Return [X, Y] of the center of cell containing provided text 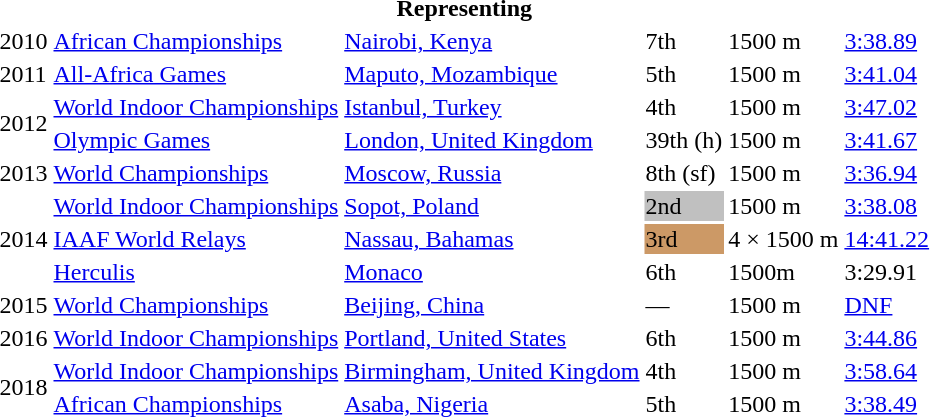
Istanbul, Turkey [492, 107]
Moscow, Russia [492, 173]
Herculis [196, 272]
African Championships [196, 41]
All-Africa Games [196, 74]
39th (h) [684, 140]
— [684, 305]
London, United Kingdom [492, 140]
Nairobi, Kenya [492, 41]
IAAF World Relays [196, 239]
7th [684, 41]
Maputo, Mozambique [492, 74]
Beijing, China [492, 305]
4 × 1500 m [784, 239]
1500m [784, 272]
2nd [684, 206]
Monaco [492, 272]
Olympic Games [196, 140]
Birmingham, United Kingdom [492, 371]
Portland, United States [492, 338]
Sopot, Poland [492, 206]
3rd [684, 239]
5th [684, 74]
8th (sf) [684, 173]
Nassau, Bahamas [492, 239]
